Pinpoint the cell where the given text exists, returning its [X, Y] midpoint coordinate. 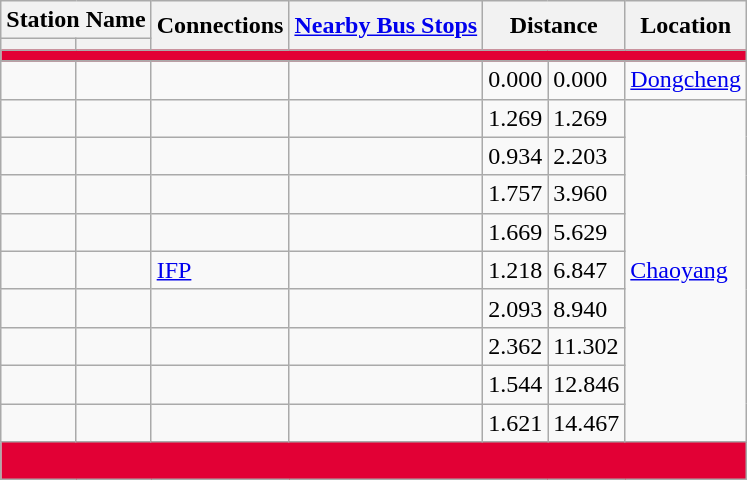
Chaoyang [686, 270]
1.757 [516, 194]
Dongcheng [686, 80]
2.093 [516, 308]
12.846 [586, 384]
8.940 [586, 308]
3.960 [586, 194]
11.302 [586, 346]
1.621 [516, 423]
1.669 [516, 232]
Station Name [76, 20]
14.467 [586, 423]
Nearby Bus Stops [386, 26]
Connections [220, 26]
Location [686, 26]
IFP [220, 270]
2.362 [516, 346]
1.218 [516, 270]
Distance [554, 26]
6.847 [586, 270]
1.544 [516, 384]
2.203 [586, 156]
5.629 [586, 232]
0.934 [516, 156]
